For the text-containing cell, return its midpoint in [x, y] coordinate format. 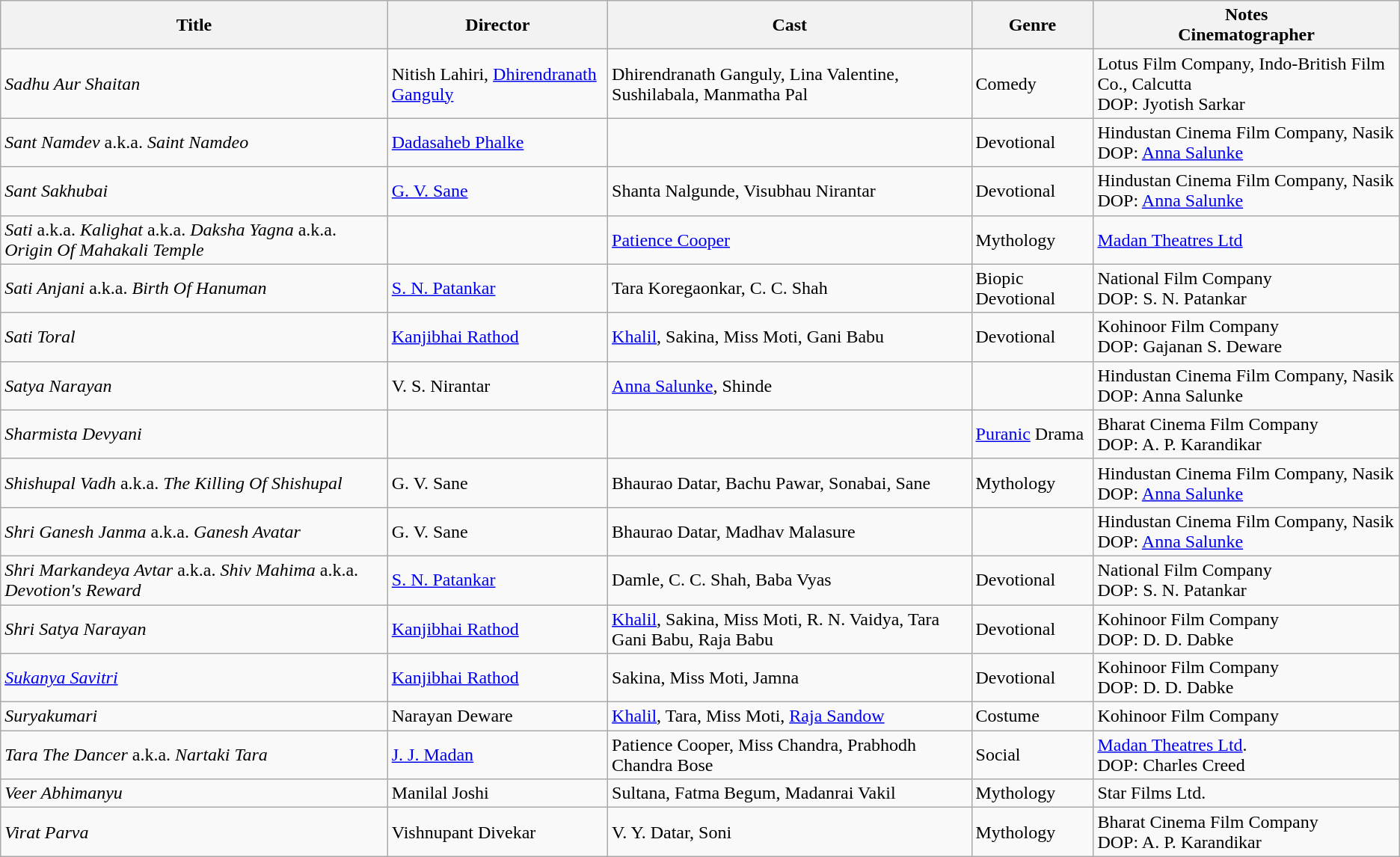
V. S. Nirantar [497, 386]
Madan Theatres Ltd [1246, 239]
Patience Cooper, Miss Chandra, Prabhodh Chandra Bose [790, 755]
Damle, C. C. Shah, Baba Vyas [790, 580]
Biopic Devotional [1032, 289]
Vishnupant Divekar [497, 832]
Lotus Film Company, Indo-British Film Co., CalcuttaDOP: Jyotish Sarkar [1246, 84]
Sati Toral [194, 337]
Dhirendranath Ganguly, Lina Valentine, Sushilabala, Manmatha Pal [790, 84]
Social [1032, 755]
Shishupal Vadh a.k.a. The Killing Of Shishupal [194, 483]
NotesCinematographer [1246, 25]
Anna Salunke, Shinde [790, 386]
Bhaurao Datar, Madhav Malasure [790, 531]
Narayan Deware [497, 716]
Shri Markandeya Avtar a.k.a. Shiv Mahima a.k.a. Devotion's Reward [194, 580]
Madan Theatres Ltd.DOP: Charles Creed [1246, 755]
Khalil, Tara, Miss Moti, Raja Sandow [790, 716]
Tara The Dancer a.k.a. Nartaki Tara [194, 755]
Khalil, Sakina, Miss Moti, R. N. Vaidya, Tara Gani Babu, Raja Babu [790, 628]
Puranic Drama [1032, 434]
Bhaurao Datar, Bachu Pawar, Sonabai, Sane [790, 483]
Shri Satya Narayan [194, 628]
Costume [1032, 716]
Comedy [1032, 84]
Sultana, Fatma Begum, Madanrai Vakil [790, 793]
Nitish Lahiri, Dhirendranath Ganguly [497, 84]
Sant Namdev a.k.a. Saint Namdeo [194, 142]
Director [497, 25]
V. Y. Datar, Soni [790, 832]
J. J. Madan [497, 755]
Sharmista Devyani [194, 434]
Genre [1032, 25]
Sant Sakhubai [194, 191]
Cast [790, 25]
Tara Koregaonkar, C. C. Shah [790, 289]
Shri Ganesh Janma a.k.a. Ganesh Avatar [194, 531]
Sakina, Miss Moti, Jamna [790, 678]
Star Films Ltd. [1246, 793]
Kohinoor Film CompanyDOP: Gajanan S. Deware [1246, 337]
Sadhu Aur Shaitan [194, 84]
Manilal Joshi [497, 793]
Satya Narayan [194, 386]
Sati Anjani a.k.a. Birth Of Hanuman [194, 289]
Virat Parva [194, 832]
Shanta Nalgunde, Visubhau Nirantar [790, 191]
Suryakumari [194, 716]
Khalil, Sakina, Miss Moti, Gani Babu [790, 337]
Veer Abhimanyu [194, 793]
Kohinoor Film Company [1246, 716]
Sukanya Savitri [194, 678]
Sati a.k.a. Kalighat a.k.a. Daksha Yagna a.k.a. Origin Of Mahakali Temple [194, 239]
Dadasaheb Phalke [497, 142]
Patience Cooper [790, 239]
Title [194, 25]
